Find where the given text appears and provide that cell's center as (X, Y) coordinate. 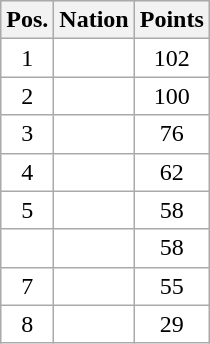
5 (28, 210)
4 (28, 172)
3 (28, 134)
1 (28, 58)
55 (172, 286)
102 (172, 58)
Pos. (28, 20)
76 (172, 134)
8 (28, 324)
7 (28, 286)
62 (172, 172)
Nation (94, 20)
100 (172, 96)
Points (172, 20)
2 (28, 96)
29 (172, 324)
